From the cell containing the given text, extract its center point as [X, Y] coordinate. 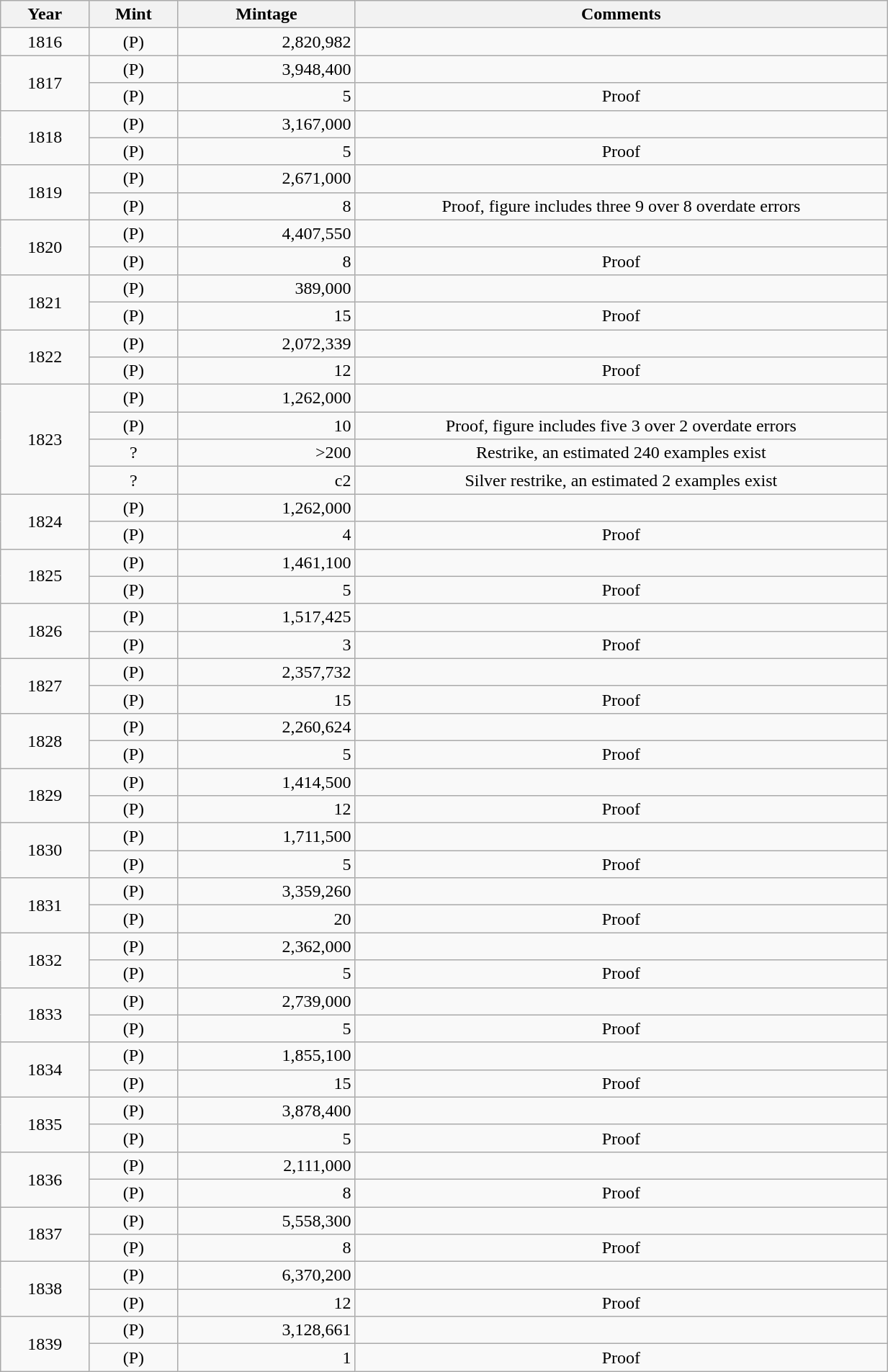
6,370,200 [266, 1275]
1829 [45, 795]
3 [266, 645]
>200 [266, 453]
1837 [45, 1234]
Proof, figure includes five 3 over 2 overdate errors [621, 426]
1816 [45, 42]
1826 [45, 631]
5,558,300 [266, 1221]
1825 [45, 576]
1838 [45, 1289]
10 [266, 426]
1832 [45, 960]
1,414,500 [266, 781]
3,167,000 [266, 124]
1,461,100 [266, 562]
1830 [45, 851]
1831 [45, 905]
1,517,425 [266, 617]
1823 [45, 439]
1,855,100 [266, 1056]
4 [266, 535]
1,711,500 [266, 837]
3,878,400 [266, 1111]
Comments [621, 14]
3,128,661 [266, 1330]
Proof, figure includes three 9 over 8 overdate errors [621, 206]
3,359,260 [266, 892]
2,362,000 [266, 946]
1834 [45, 1070]
1819 [45, 192]
1821 [45, 302]
1827 [45, 686]
1836 [45, 1179]
1835 [45, 1124]
1 [266, 1358]
20 [266, 919]
1833 [45, 1015]
c2 [266, 480]
1818 [45, 138]
1820 [45, 247]
2,357,732 [266, 672]
1824 [45, 521]
1817 [45, 83]
Restrike, an estimated 240 examples exist [621, 453]
Silver restrike, an estimated 2 examples exist [621, 480]
Mint [134, 14]
2,739,000 [266, 1001]
2,260,624 [266, 727]
2,111,000 [266, 1165]
389,000 [266, 288]
Year [45, 14]
1828 [45, 740]
2,671,000 [266, 179]
Mintage [266, 14]
4,407,550 [266, 233]
2,820,982 [266, 42]
2,072,339 [266, 344]
3,948,400 [266, 69]
1839 [45, 1344]
1822 [45, 357]
